Find where the given text appears and provide that cell's center as (X, Y) coordinate. 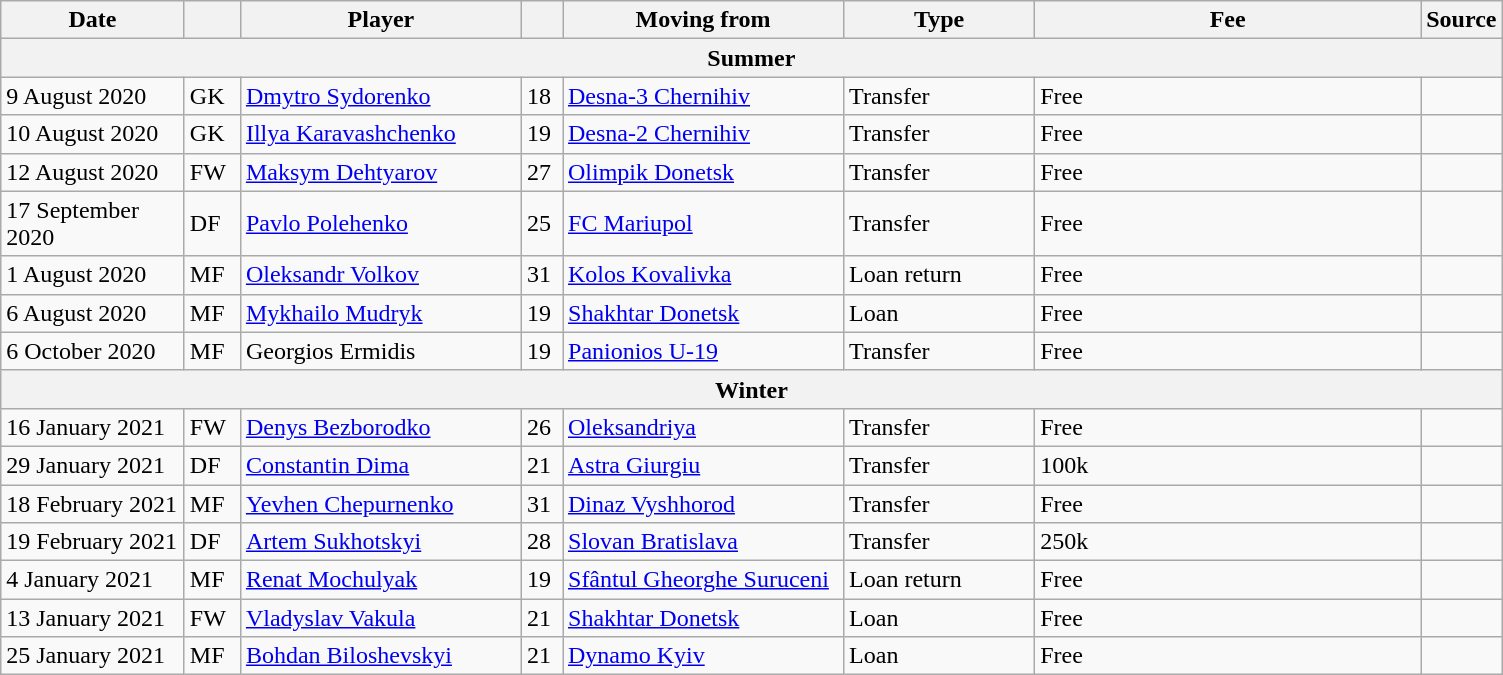
Oleksandriya (702, 427)
Pavlo Polehenko (380, 224)
18 (542, 96)
Type (940, 20)
Source (1462, 20)
Moving from (702, 20)
Yevhen Chepurnenko (380, 503)
Slovan Bratislava (702, 542)
Fee (1228, 20)
10 August 2020 (93, 134)
Panionios U-19 (702, 351)
18 February 2021 (93, 503)
Player (380, 20)
6 August 2020 (93, 313)
Constantin Dima (380, 465)
Kolos Kovalivka (702, 275)
Oleksandr Volkov (380, 275)
Summer (752, 58)
FC Mariupol (702, 224)
16 January 2021 (93, 427)
Bohdan Biloshevskyi (380, 656)
Desna-2 Chernihiv (702, 134)
Desna-3 Chernihiv (702, 96)
Date (93, 20)
25 (542, 224)
250k (1228, 542)
17 September 2020 (93, 224)
26 (542, 427)
4 January 2021 (93, 580)
Renat Mochulyak (380, 580)
Mykhailo Mudryk (380, 313)
29 January 2021 (93, 465)
Dmytro Sydorenko (380, 96)
28 (542, 542)
Georgios Ermidis (380, 351)
12 August 2020 (93, 172)
Olimpik Donetsk (702, 172)
Maksym Dehtyarov (380, 172)
Winter (752, 389)
Illya Karavashchenko (380, 134)
Denys Bezborodko (380, 427)
27 (542, 172)
Vladyslav Vakula (380, 618)
13 January 2021 (93, 618)
Astra Giurgiu (702, 465)
9 August 2020 (93, 96)
Dynamo Kyiv (702, 656)
Sfântul Gheorghe Suruceni (702, 580)
1 August 2020 (93, 275)
25 January 2021 (93, 656)
6 October 2020 (93, 351)
100k (1228, 465)
Dinaz Vyshhorod (702, 503)
Artem Sukhotskyi (380, 542)
19 February 2021 (93, 542)
